Scan for the cell matching the given text and deliver its (x, y) coordinate at center. 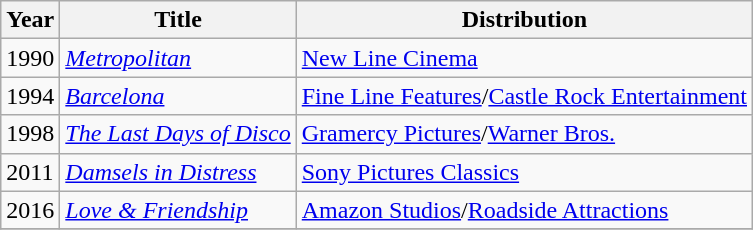
Title (178, 20)
The Last Days of Disco (178, 134)
Sony Pictures Classics (524, 172)
2016 (30, 210)
2011 (30, 172)
Distribution (524, 20)
1990 (30, 58)
Gramercy Pictures/Warner Bros. (524, 134)
Year (30, 20)
Metropolitan (178, 58)
Fine Line Features/Castle Rock Entertainment (524, 96)
1998 (30, 134)
New Line Cinema (524, 58)
Love & Friendship (178, 210)
Damsels in Distress (178, 172)
Barcelona (178, 96)
Amazon Studios/Roadside Attractions (524, 210)
1994 (30, 96)
